Find where the given text appears and provide that cell's center as [x, y] coordinate. 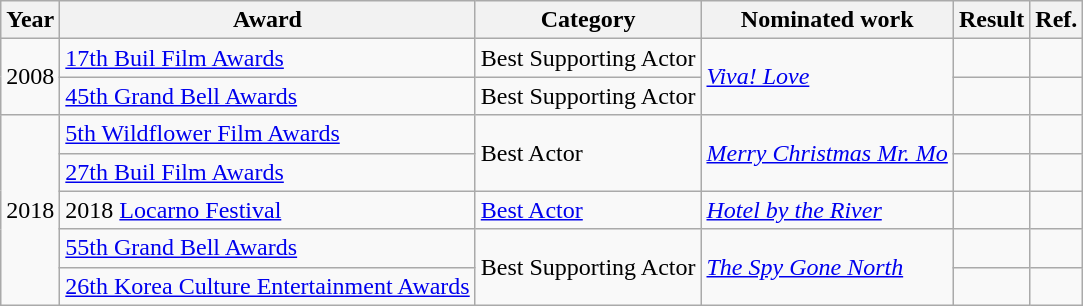
2018 [30, 210]
Viva! Love [827, 77]
27th Buil Film Awards [268, 172]
The Spy Gone North [827, 267]
Nominated work [827, 20]
2008 [30, 77]
Hotel by the River [827, 210]
45th Grand Bell Awards [268, 96]
2018 Locarno Festival [268, 210]
26th Korea Culture Entertainment Awards [268, 286]
55th Grand Bell Awards [268, 248]
Category [588, 20]
17th Buil Film Awards [268, 58]
Award [268, 20]
Year [30, 20]
Ref. [1056, 20]
5th Wildflower Film Awards [268, 134]
Merry Christmas Mr. Mo [827, 153]
Result [991, 20]
